Extract the (X, Y) coordinate from the center of the cell holding the provided text.  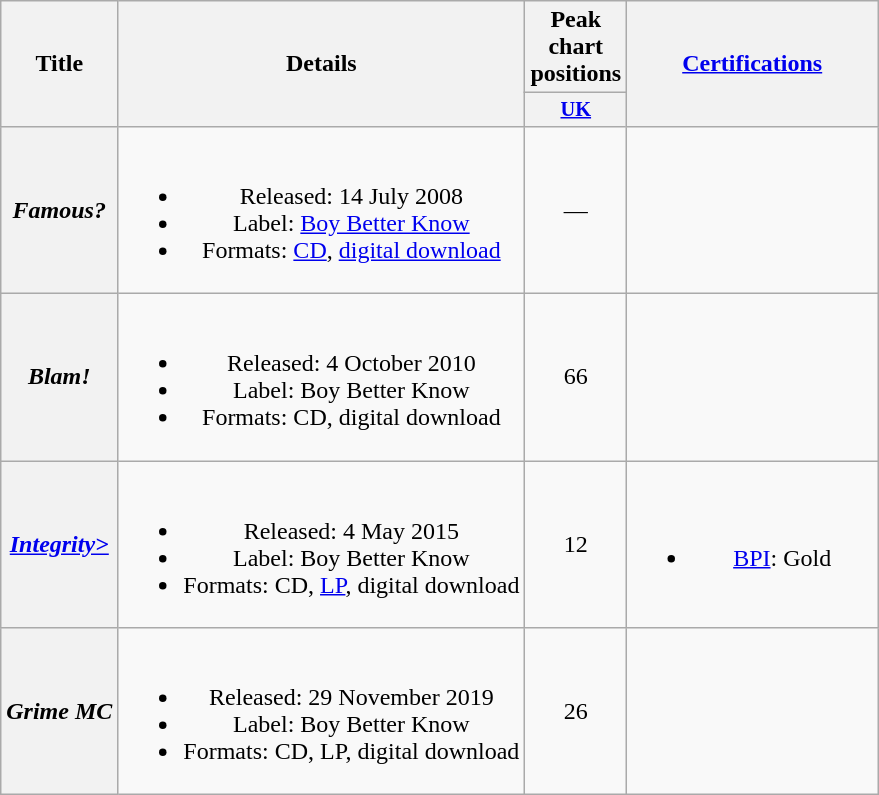
BPI: Gold (752, 544)
Released: 14 July 2008Label: Boy Better KnowFormats: CD, digital download (322, 210)
Grime MC (60, 712)
Details (322, 64)
Title (60, 64)
Certifications (752, 64)
Peak chart positions (576, 47)
Released: 4 October 2010Label: Boy Better KnowFormats: CD, digital download (322, 378)
Blam! (60, 378)
Famous? (60, 210)
26 (576, 712)
Integrity> (60, 544)
66 (576, 378)
Released: 29 November 2019Label: Boy Better KnowFormats: CD, LP, digital download (322, 712)
UK (576, 110)
12 (576, 544)
— (576, 210)
Released: 4 May 2015Label: Boy Better KnowFormats: CD, LP, digital download (322, 544)
